Identify which cell holds the provided text, then report its (X, Y) central coordinate. 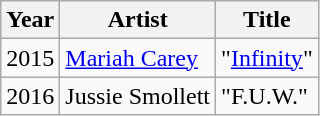
Year (30, 20)
Artist (138, 20)
2015 (30, 58)
Title (268, 20)
2016 (30, 96)
Mariah Carey (138, 58)
"F.U.W." (268, 96)
Jussie Smollett (138, 96)
"Infinity" (268, 58)
